Return (x, y) of the center of cell containing provided text 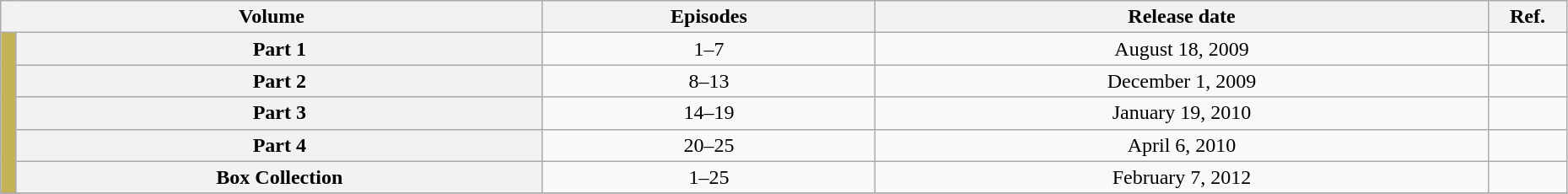
8–13 (709, 81)
January 19, 2010 (1181, 113)
August 18, 2009 (1181, 49)
1–25 (709, 177)
Box Collection (279, 177)
20–25 (709, 145)
Release date (1181, 17)
April 6, 2010 (1181, 145)
Volume (272, 17)
December 1, 2009 (1181, 81)
February 7, 2012 (1181, 177)
Part 3 (279, 113)
Ref. (1528, 17)
1–7 (709, 49)
Episodes (709, 17)
Part 2 (279, 81)
Part 4 (279, 145)
14–19 (709, 113)
Part 1 (279, 49)
